Pinpoint the cell where the given text exists, returning its (x, y) midpoint coordinate. 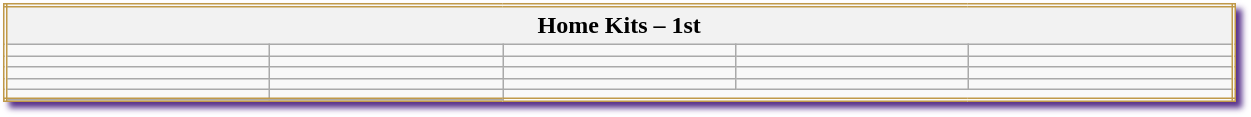
Home Kits – 1st (619, 25)
